Search for the cell housing the specified text and yield its [x, y] center coordinate. 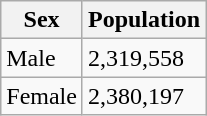
2,319,558 [144, 58]
Sex [42, 20]
Male [42, 58]
Population [144, 20]
2,380,197 [144, 96]
Female [42, 96]
